Identify which cell holds the provided text, then report its [X, Y] central coordinate. 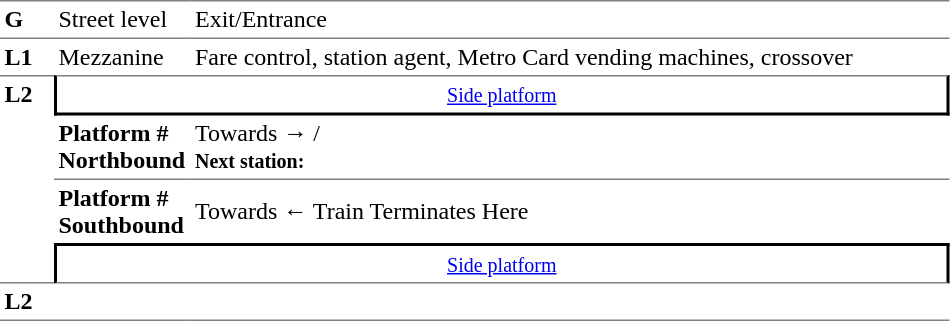
L2 [27, 179]
Exit/Entrance [570, 20]
Towards ← Train Terminates Here [570, 212]
Towards → / Next station: [570, 148]
G [27, 20]
Platform #Northbound [122, 148]
Fare control, station agent, Metro Card vending machines, crossover [570, 57]
L1 [27, 57]
Platform #Southbound [122, 212]
Street level [122, 20]
Mezzanine [122, 57]
